Search for the cell housing the specified text and yield its (x, y) center coordinate. 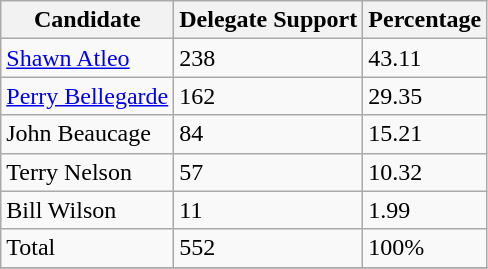
29.35 (425, 96)
Shawn Atleo (88, 58)
1.99 (425, 210)
238 (268, 58)
Bill Wilson (88, 210)
Percentage (425, 20)
552 (268, 248)
Perry Bellegarde (88, 96)
John Beaucage (88, 134)
43.11 (425, 58)
Candidate (88, 20)
Delegate Support (268, 20)
84 (268, 134)
Total (88, 248)
162 (268, 96)
100% (425, 248)
57 (268, 172)
15.21 (425, 134)
10.32 (425, 172)
11 (268, 210)
Terry Nelson (88, 172)
